Output the [x, y] coordinate of the center of the cell containing the given text.  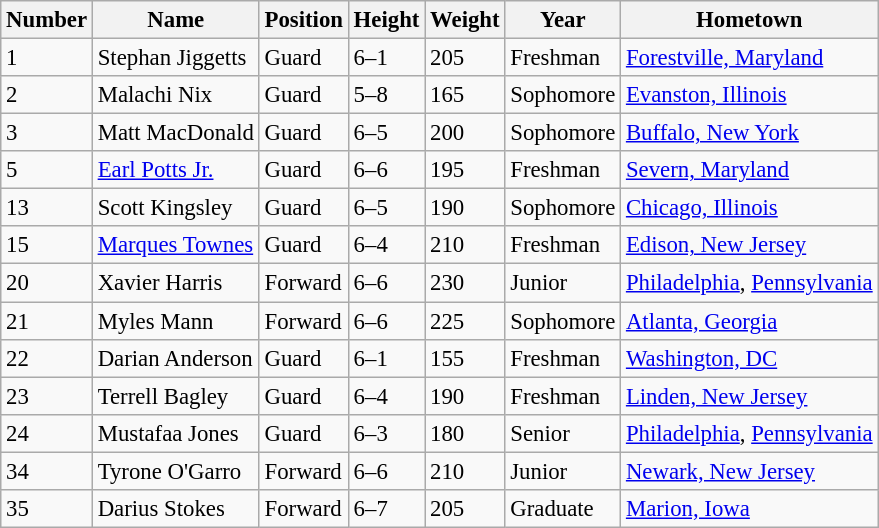
Myles Mann [176, 321]
Darius Stokes [176, 509]
3 [47, 133]
Earl Potts Jr. [176, 170]
13 [47, 208]
Terrell Bagley [176, 396]
24 [47, 433]
Year [563, 20]
Height [386, 20]
1 [47, 58]
6–7 [386, 509]
Washington, DC [750, 358]
Atlanta, Georgia [750, 321]
Graduate [563, 509]
2 [47, 95]
200 [465, 133]
195 [465, 170]
Marion, Iowa [750, 509]
Darian Anderson [176, 358]
180 [465, 433]
Matt MacDonald [176, 133]
Scott Kingsley [176, 208]
225 [465, 321]
5–8 [386, 95]
Number [47, 20]
Chicago, Illinois [750, 208]
Forestville, Maryland [750, 58]
20 [47, 283]
Stephan Jiggetts [176, 58]
Name [176, 20]
Position [304, 20]
5 [47, 170]
15 [47, 245]
Senior [563, 433]
Evanston, Illinois [750, 95]
Marques Townes [176, 245]
6–3 [386, 433]
22 [47, 358]
Hometown [750, 20]
35 [47, 509]
Malachi Nix [176, 95]
Severn, Maryland [750, 170]
Newark, New Jersey [750, 471]
Mustafaa Jones [176, 433]
Buffalo, New York [750, 133]
23 [47, 396]
230 [465, 283]
21 [47, 321]
Linden, New Jersey [750, 396]
Tyrone O'Garro [176, 471]
Edison, New Jersey [750, 245]
155 [465, 358]
Xavier Harris [176, 283]
165 [465, 95]
34 [47, 471]
Weight [465, 20]
